Return [x, y] of the center of cell containing provided text 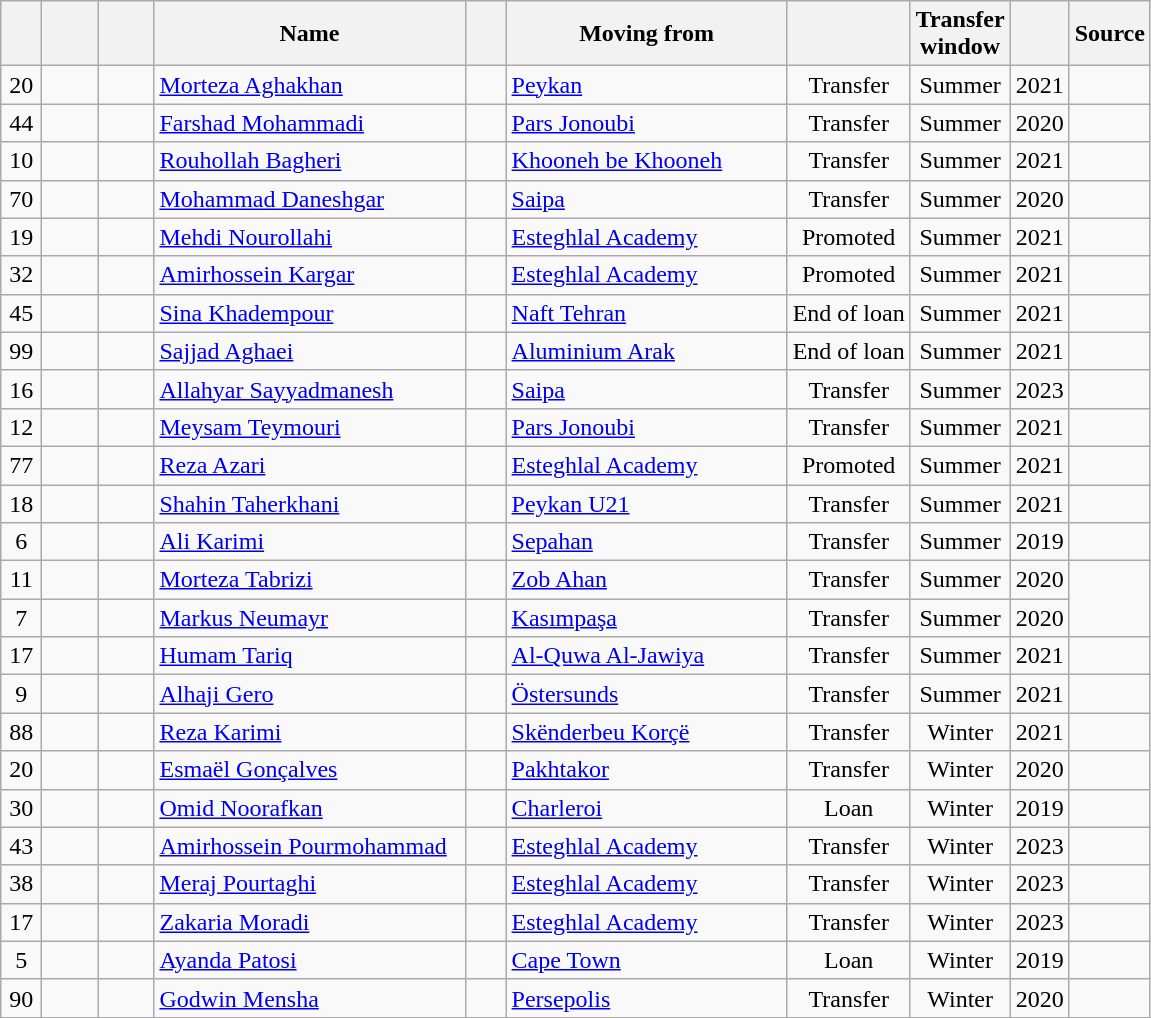
Pakhtakor [646, 770]
30 [22, 808]
Alhaji Gero [310, 694]
90 [22, 998]
7 [22, 618]
Mehdi Nourollahi [310, 237]
Meysam Teymouri [310, 427]
Naft Tehran [646, 313]
Cape Town [646, 960]
32 [22, 275]
99 [22, 351]
Reza Azari [310, 465]
77 [22, 465]
10 [22, 161]
Markus Neumayr [310, 618]
Mohammad Daneshgar [310, 199]
38 [22, 884]
Morteza Aghakhan [310, 85]
Humam Tariq [310, 656]
Omid Noorafkan [310, 808]
Peykan [646, 85]
5 [22, 960]
Aluminium Arak [646, 351]
Sajjad Aghaei [310, 351]
Östersunds [646, 694]
Allahyar Sayyadmanesh [310, 389]
Ayanda Patosi [310, 960]
Persepolis [646, 998]
Morteza Tabrizi [310, 580]
Moving from [646, 34]
6 [22, 542]
Farshad Mohammadi [310, 123]
45 [22, 313]
43 [22, 846]
Skënderbeu Korçë [646, 732]
Ali Karimi [310, 542]
Khooneh be Khooneh [646, 161]
19 [22, 237]
18 [22, 503]
Amirhossein Kargar [310, 275]
Al-Quwa Al-Jawiya [646, 656]
Godwin Mensha [310, 998]
Rouhollah Bagheri [310, 161]
Sepahan [646, 542]
Sina Khadempour [310, 313]
Source [1110, 34]
88 [22, 732]
16 [22, 389]
70 [22, 199]
Zob Ahan [646, 580]
Amirhossein Pourmohammad [310, 846]
11 [22, 580]
Meraj Pourtaghi [310, 884]
9 [22, 694]
12 [22, 427]
Charleroi [646, 808]
Shahin Taherkhani [310, 503]
Kasımpaşa [646, 618]
Esmaël Gonçalves [310, 770]
Peykan U21 [646, 503]
Reza Karimi [310, 732]
44 [22, 123]
Transferwindow [960, 34]
Name [310, 34]
Zakaria Moradi [310, 922]
